Output the (x, y) coordinate of the center of the cell containing the given text.  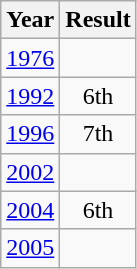
1976 (30, 58)
Year (30, 20)
2005 (30, 248)
2004 (30, 210)
Result (98, 20)
2002 (30, 172)
1992 (30, 96)
7th (98, 134)
1996 (30, 134)
